Provide the [X, Y] coordinate of the cell's center where the given text is located.  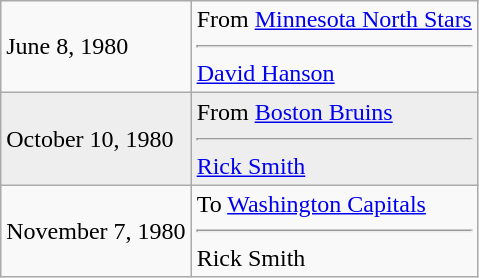
June 8, 1980 [96, 47]
From Minnesota North StarsDavid Hanson [334, 47]
November 7, 1980 [96, 231]
From Boston BruinsRick Smith [334, 139]
October 10, 1980 [96, 139]
To Washington CapitalsRick Smith [334, 231]
